Pinpoint the cell where the given text exists, returning its (X, Y) midpoint coordinate. 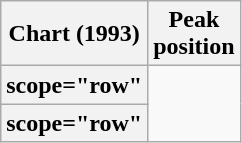
Chart (1993) (74, 34)
Peakposition (194, 34)
